Return (X, Y) of the center of cell containing provided text 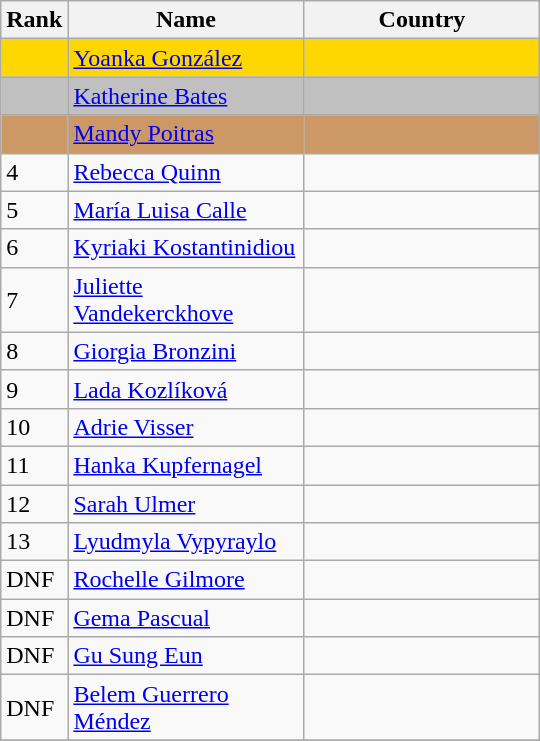
Lyudmyla Vypyraylo (186, 542)
11 (34, 465)
María Luisa Calle (186, 210)
Gema Pascual (186, 618)
Rank (34, 20)
Juliette Vandekerckhove (186, 300)
Gu Sung Eun (186, 656)
9 (34, 389)
12 (34, 503)
8 (34, 351)
4 (34, 172)
7 (34, 300)
Giorgia Bronzini (186, 351)
6 (34, 248)
Katherine Bates (186, 96)
Sarah Ulmer (186, 503)
Yoanka González (186, 58)
13 (34, 542)
10 (34, 427)
Country (422, 20)
Rebecca Quinn (186, 172)
5 (34, 210)
Belem Guerrero Méndez (186, 708)
Adrie Visser (186, 427)
Lada Kozlíková (186, 389)
Rochelle Gilmore (186, 580)
Mandy Poitras (186, 134)
Kyriaki Kostantinidiou (186, 248)
Hanka Kupfernagel (186, 465)
Name (186, 20)
